From the cell containing the given text, extract its center point as [x, y] coordinate. 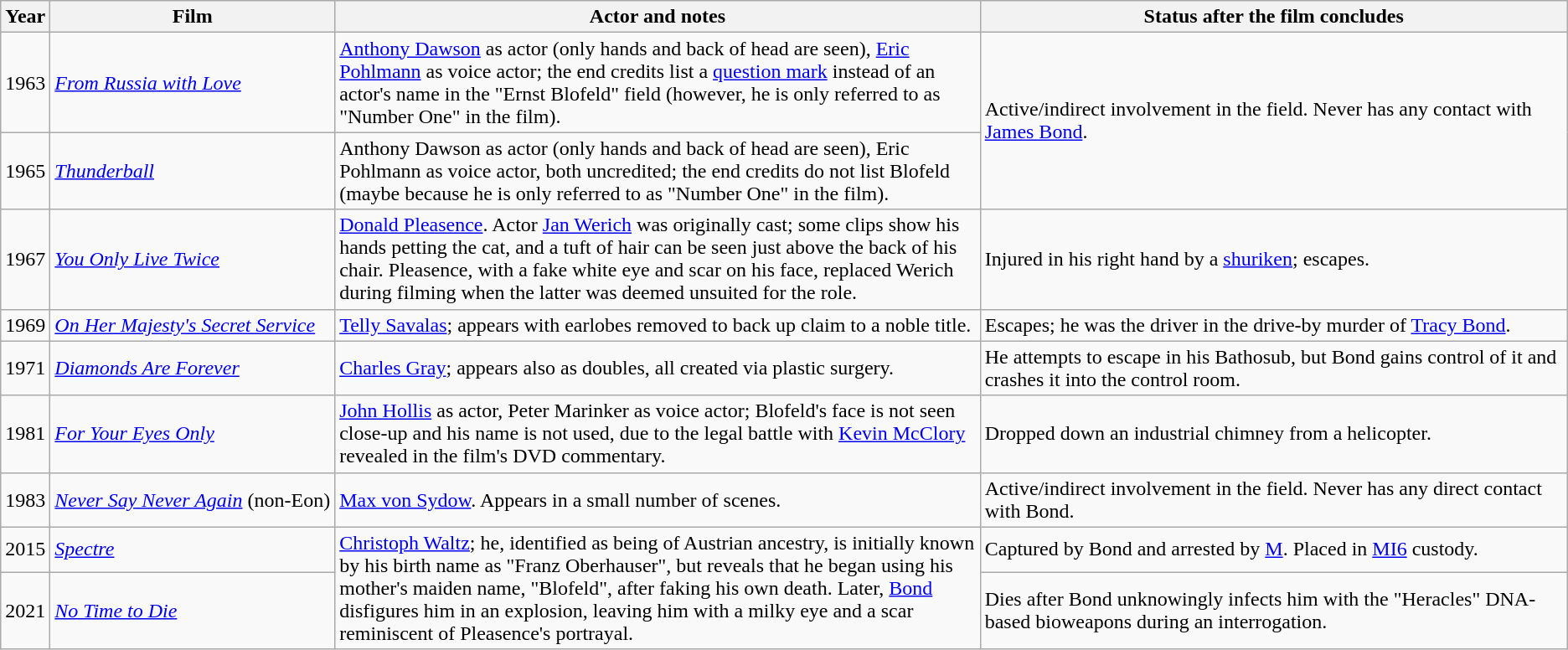
He attempts to escape in his Bathosub, but Bond gains control of it and crashes it into the control room. [1273, 369]
Active/indirect involvement in the field. Never has any contact with James Bond. [1273, 121]
2021 [25, 611]
Dropped down an industrial chimney from a helicopter. [1273, 434]
Telly Savalas; appears with earlobes removed to back up claim to a noble title. [658, 325]
Spectre [193, 549]
Never Say Never Again (non-Eon) [193, 499]
Status after the film concludes [1273, 17]
1981 [25, 434]
For Your Eyes Only [193, 434]
1965 [25, 171]
1971 [25, 369]
Year [25, 17]
Charles Gray; appears also as doubles, all created via plastic surgery. [658, 369]
1967 [25, 260]
Captured by Bond and arrested by M. Placed in MI6 custody. [1273, 549]
From Russia with Love [193, 82]
Film [193, 17]
You Only Live Twice [193, 260]
Max von Sydow. Appears in a small number of scenes. [658, 499]
2015 [25, 549]
Injured in his right hand by a shuriken; escapes. [1273, 260]
Actor and notes [658, 17]
Diamonds Are Forever [193, 369]
Thunderball [193, 171]
No Time to Die [193, 611]
1983 [25, 499]
Active/indirect involvement in the field. Never has any direct contact with Bond. [1273, 499]
On Her Majesty's Secret Service [193, 325]
1969 [25, 325]
1963 [25, 82]
Escapes; he was the driver in the drive-by murder of Tracy Bond. [1273, 325]
Dies after Bond unknowingly infects him with the "Heracles" DNA-based bioweapons during an interrogation. [1273, 611]
